Identify which cell holds the provided text, then report its (x, y) central coordinate. 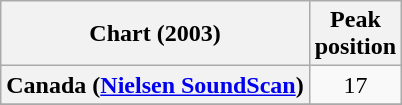
Chart (2003) (155, 34)
Canada (Nielsen SoundScan) (155, 85)
Peakposition (355, 34)
17 (355, 85)
